Return the (X, Y) coordinate for the center point of the cell that contains the specified text.  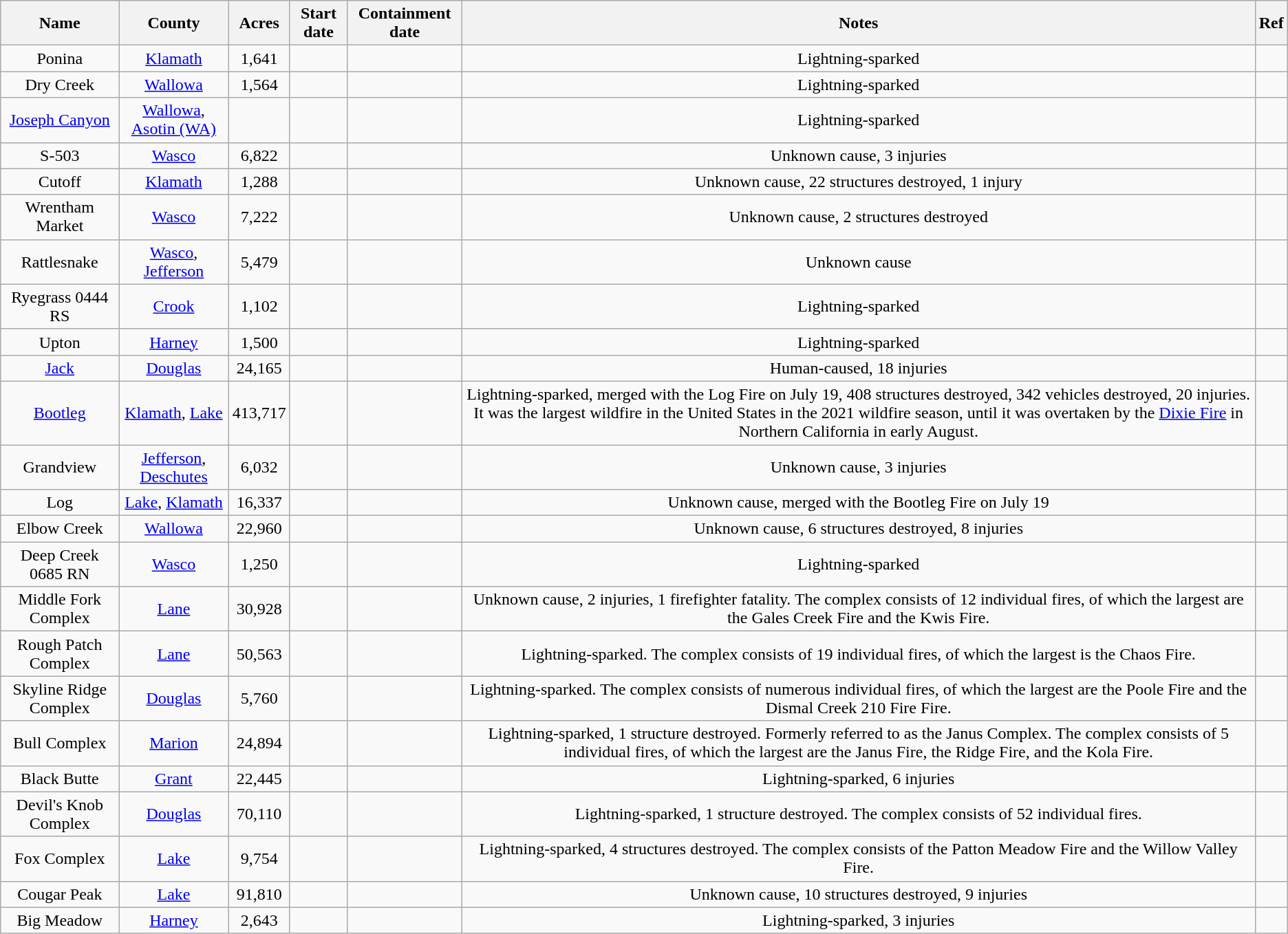
1,564 (259, 85)
Acres (259, 23)
1,288 (259, 182)
Lightning-sparked, 4 structures destroyed. The complex consists of the Patton Meadow Fire and the Willow Valley Fire. (859, 858)
Containment date (405, 23)
1,641 (259, 58)
9,754 (259, 858)
Grant (173, 779)
Unknown cause, 2 structures destroyed (859, 217)
1,500 (259, 342)
22,960 (259, 529)
2,643 (259, 920)
Rattlesnake (60, 261)
22,445 (259, 779)
Unknown cause, 6 structures destroyed, 8 injuries (859, 529)
Jack (60, 368)
5,760 (259, 699)
24,894 (259, 743)
Klamath, Lake (173, 413)
Bull Complex (60, 743)
Devil's Knob Complex (60, 814)
Fox Complex (60, 858)
Big Meadow (60, 920)
50,563 (259, 653)
Jefferson, Deschutes (173, 466)
Unknown cause, 22 structures destroyed, 1 injury (859, 182)
Lightning-sparked. The complex consists of numerous individual fires, of which the largest are the Poole Fire and the Dismal Creek 210 Fire Fire. (859, 699)
70,110 (259, 814)
Lightning-sparked, 6 injuries (859, 779)
24,165 (259, 368)
Ref (1271, 23)
Start date (319, 23)
Name (60, 23)
Deep Creek 0685 RN (60, 564)
6,032 (259, 466)
Rough Patch Complex (60, 653)
Wasco, Jefferson (173, 261)
Marion (173, 743)
Unknown cause, merged with the Bootleg Fire on July 19 (859, 503)
County (173, 23)
Notes (859, 23)
S-503 (60, 155)
Joseph Canyon (60, 120)
Ryegrass 0444 RS (60, 307)
1,102 (259, 307)
Grandview (60, 466)
Middle Fork Complex (60, 609)
Black Butte (60, 779)
Human-caused, 18 injuries (859, 368)
Unknown cause, 10 structures destroyed, 9 injuries (859, 894)
Lightning-sparked, 3 injuries (859, 920)
1,250 (259, 564)
Cougar Peak (60, 894)
16,337 (259, 503)
Cutoff (60, 182)
Crook (173, 307)
6,822 (259, 155)
Lake, Klamath (173, 503)
91,810 (259, 894)
Log (60, 503)
Lightning-sparked, 1 structure destroyed. The complex consists of 52 individual fires. (859, 814)
Wallowa, Asotin (WA) (173, 120)
7,222 (259, 217)
Lightning-sparked. The complex consists of 19 individual fires, of which the largest is the Chaos Fire. (859, 653)
Ponina (60, 58)
Skyline Ridge Complex (60, 699)
Elbow Creek (60, 529)
Wrentham Market (60, 217)
5,479 (259, 261)
Upton (60, 342)
Unknown cause (859, 261)
413,717 (259, 413)
Bootleg (60, 413)
30,928 (259, 609)
Dry Creek (60, 85)
